Return the (x, y) coordinate for the center point of the cell that contains the specified text.  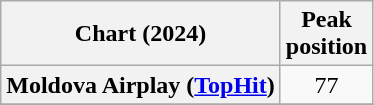
77 (326, 85)
Peakposition (326, 34)
Chart (2024) (141, 34)
Moldova Airplay (TopHit) (141, 85)
